Detect which cell encompasses the target text, then output its [X, Y] center coordinate. 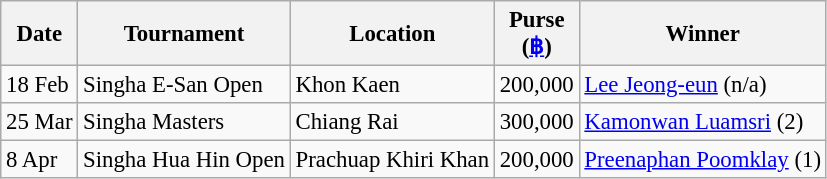
Chiang Rai [392, 122]
Tournament [184, 34]
Singha Masters [184, 122]
300,000 [536, 122]
Prachuap Khiri Khan [392, 160]
Date [40, 34]
Khon Kaen [392, 85]
18 Feb [40, 85]
25 Mar [40, 122]
Kamonwan Luamsri (2) [702, 122]
8 Apr [40, 160]
Preenaphan Poomklay (1) [702, 160]
Location [392, 34]
Winner [702, 34]
Lee Jeong-eun (n/a) [702, 85]
Singha E-San Open [184, 85]
Singha Hua Hin Open [184, 160]
Purse(฿) [536, 34]
